Detect which cell encompasses the target text, then output its (x, y) center coordinate. 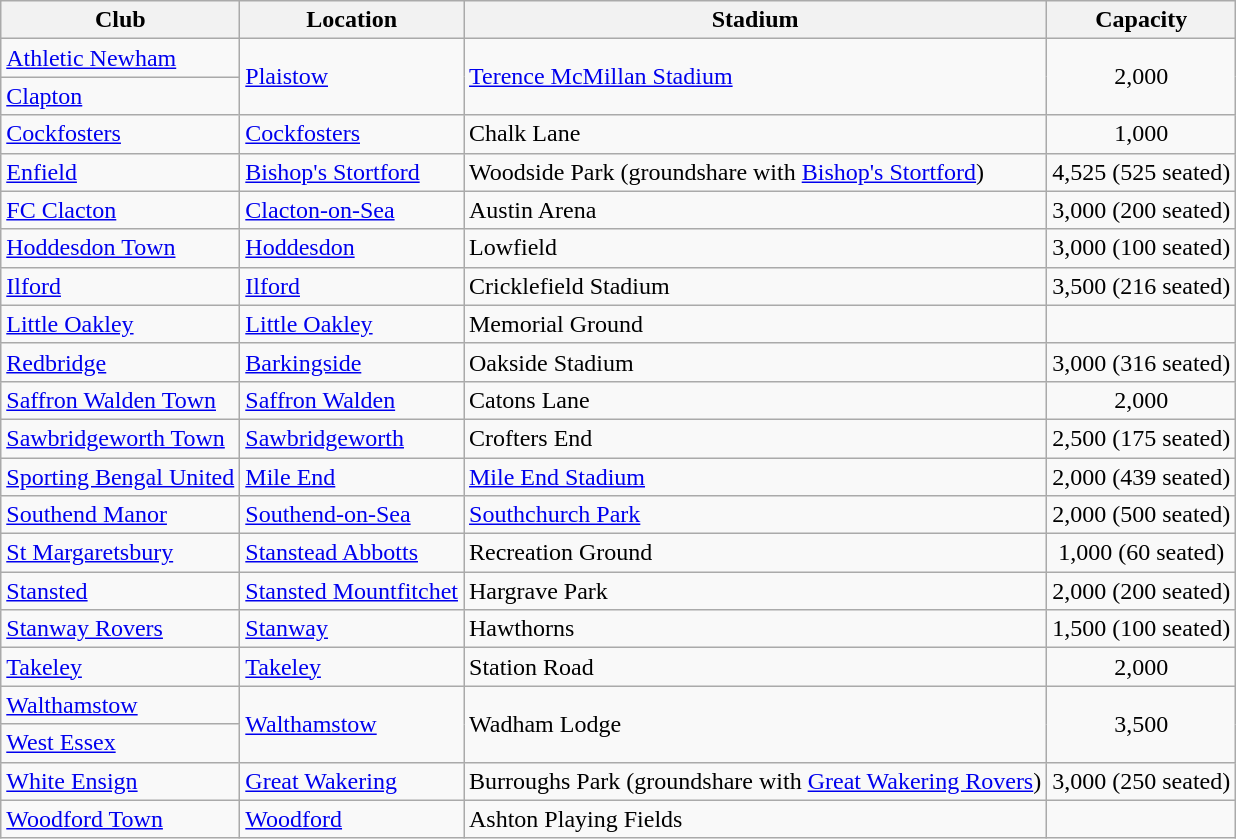
Catons Lane (756, 400)
Southend Manor (120, 515)
Saffron Walden (352, 400)
Burroughs Park (groundshare with Great Wakering Rovers) (756, 781)
Recreation Ground (756, 553)
Station Road (756, 667)
Oakside Stadium (756, 362)
Austin Arena (756, 210)
Ashton Playing Fields (756, 819)
Woodford (352, 819)
1,500 (100 seated) (1142, 629)
2,000 (500 seated) (1142, 515)
Sawbridgeworth (352, 438)
Southchurch Park (756, 515)
Cricklefield Stadium (756, 286)
3,500 (1142, 724)
Stansted Mountfitchet (352, 591)
Capacity (1142, 20)
Southend-on-Sea (352, 515)
3,000 (100 seated) (1142, 248)
Mile End (352, 477)
Hargrave Park (756, 591)
Barkingside (352, 362)
Hoddesdon (352, 248)
Club (120, 20)
Redbridge (120, 362)
2,000 (439 seated) (1142, 477)
Athletic Newham (120, 58)
3,500 (216 seated) (1142, 286)
Clacton-on-Sea (352, 210)
Crofters End (756, 438)
Hoddesdon Town (120, 248)
3,000 (200 seated) (1142, 210)
Stanway Rovers (120, 629)
Stanway (352, 629)
Enfield (120, 172)
1,000 (1142, 134)
Chalk Lane (756, 134)
White Ensign (120, 781)
Woodford Town (120, 819)
West Essex (120, 743)
Mile End Stadium (756, 477)
Wadham Lodge (756, 724)
Stanstead Abbotts (352, 553)
FC Clacton (120, 210)
Saffron Walden Town (120, 400)
4,525 (525 seated) (1142, 172)
Stadium (756, 20)
2,500 (175 seated) (1142, 438)
Terence McMillan Stadium (756, 77)
3,000 (250 seated) (1142, 781)
3,000 (316 seated) (1142, 362)
Sawbridgeworth Town (120, 438)
St Margaretsbury (120, 553)
Woodside Park (groundshare with Bishop's Stortford) (756, 172)
Bishop's Stortford (352, 172)
2,000 (200 seated) (1142, 591)
Memorial Ground (756, 324)
Location (352, 20)
Sporting Bengal United (120, 477)
Clapton (120, 96)
Plaistow (352, 77)
Hawthorns (756, 629)
Great Wakering (352, 781)
Stansted (120, 591)
Lowfield (756, 248)
1,000 (60 seated) (1142, 553)
